Provide the [X, Y] coordinate of the cell's center where the given text is located.  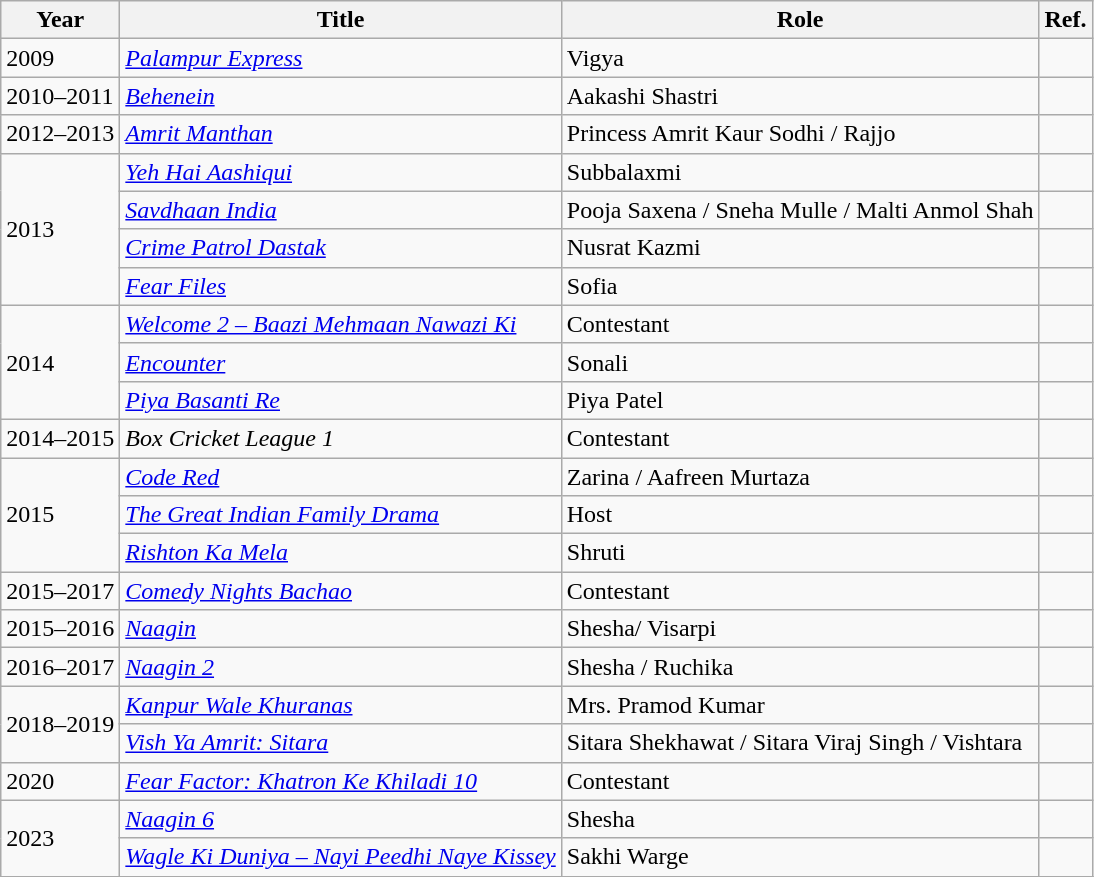
2018–2019 [60, 724]
Title [340, 20]
Palampur Express [340, 58]
Box Cricket League 1 [340, 438]
Piya Patel [800, 400]
Shesha / Ruchika [800, 667]
2020 [60, 781]
Role [800, 20]
Naagin [340, 629]
2010–2011 [60, 96]
2014 [60, 362]
2015–2017 [60, 591]
Vish Ya Amrit: Sitara [340, 743]
Fear Factor: Khatron Ke Khiladi 10 [340, 781]
Comedy Nights Bachao [340, 591]
2015 [60, 515]
2009 [60, 58]
Code Red [340, 477]
Rishton Ka Mela [340, 553]
2013 [60, 229]
Mrs. Pramod Kumar [800, 705]
Ref. [1066, 20]
Naagin 2 [340, 667]
Naagin 6 [340, 819]
Nusrat Kazmi [800, 248]
Encounter [340, 362]
Shesha/ Visarpi [800, 629]
Sitara Shekhawat / Sitara Viraj Singh / Vishtara [800, 743]
Sofia [800, 286]
Welcome 2 – Baazi Mehmaan Nawazi Ki [340, 324]
Kanpur Wale Khuranas [340, 705]
Year [60, 20]
2014–2015 [60, 438]
Sakhi Warge [800, 857]
2023 [60, 838]
2015–2016 [60, 629]
Subbalaxmi [800, 172]
Shesha [800, 819]
Amrit Manthan [340, 134]
Yeh Hai Aashiqui [340, 172]
Piya Basanti Re [340, 400]
Shruti [800, 553]
Host [800, 515]
Fear Files [340, 286]
Crime Patrol Dastak [340, 248]
Zarina / Aafreen Murtaza [800, 477]
The Great Indian Family Drama [340, 515]
Savdhaan India [340, 210]
Sonali [800, 362]
Behenein [340, 96]
Vigya [800, 58]
2016–2017 [60, 667]
Princess Amrit Kaur Sodhi / Rajjo [800, 134]
Pooja Saxena / Sneha Mulle / Malti Anmol Shah [800, 210]
2012–2013 [60, 134]
Wagle Ki Duniya – Nayi Peedhi Naye Kissey [340, 857]
Aakashi Shastri [800, 96]
